Search for the cell housing the specified text and yield its [x, y] center coordinate. 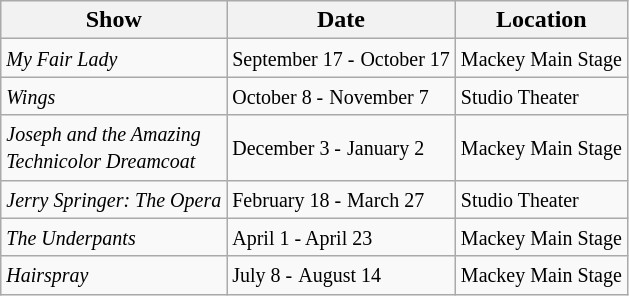
Wings [114, 96]
Show [114, 20]
The Underpants [114, 237]
Date [342, 20]
My Fair Lady [114, 58]
Hairspray [114, 275]
April 1 - April 23 [342, 237]
Location [541, 20]
February 18 - March 27 [342, 199]
Jerry Springer: The Opera [114, 199]
October 8 - November 7 [342, 96]
September 17 - October 17 [342, 58]
December 3 - January 2 [342, 148]
July 8 - August 14 [342, 275]
Joseph and the AmazingTechnicolor Dreamcoat [114, 148]
